Locate the cell with the specified text and output its (x, y) center coordinate. 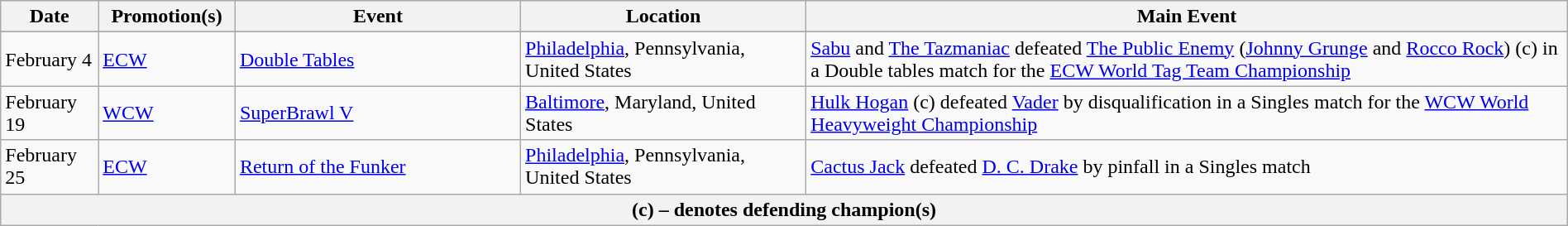
Baltimore, Maryland, United States (663, 113)
Double Tables (377, 60)
Location (663, 17)
Date (50, 17)
Hulk Hogan (c) defeated Vader by disqualification in a Singles match for the WCW World Heavyweight Championship (1188, 113)
(c) – denotes defending champion(s) (784, 209)
February 4 (50, 60)
Main Event (1188, 17)
Event (377, 17)
Sabu and The Tazmaniac defeated The Public Enemy (Johnny Grunge and Rocco Rock) (c) in a Double tables match for the ECW World Tag Team Championship (1188, 60)
February 25 (50, 167)
SuperBrawl V (377, 113)
Return of the Funker (377, 167)
WCW (167, 113)
Cactus Jack defeated D. C. Drake by pinfall in a Singles match (1188, 167)
Promotion(s) (167, 17)
February 19 (50, 113)
